Return [X, Y] of the center of cell containing provided text 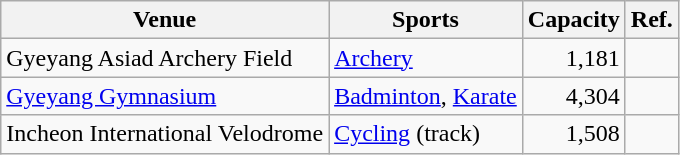
Badminton, Karate [426, 96]
Sports [426, 20]
Ref. [652, 20]
1,508 [574, 134]
Cycling (track) [426, 134]
Capacity [574, 20]
Gyeyang Asiad Archery Field [165, 58]
Incheon International Velodrome [165, 134]
1,181 [574, 58]
Gyeyang Gymnasium [165, 96]
4,304 [574, 96]
Archery [426, 58]
Venue [165, 20]
